Provide the [x, y] coordinate of the cell's center where the given text is located.  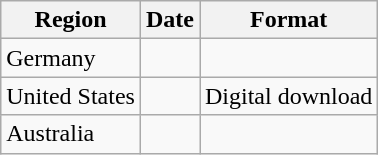
Germany [71, 58]
Format [289, 20]
Australia [71, 134]
Digital download [289, 96]
United States [71, 96]
Date [170, 20]
Region [71, 20]
